Provide the [x, y] coordinate of the cell's center where the given text is located.  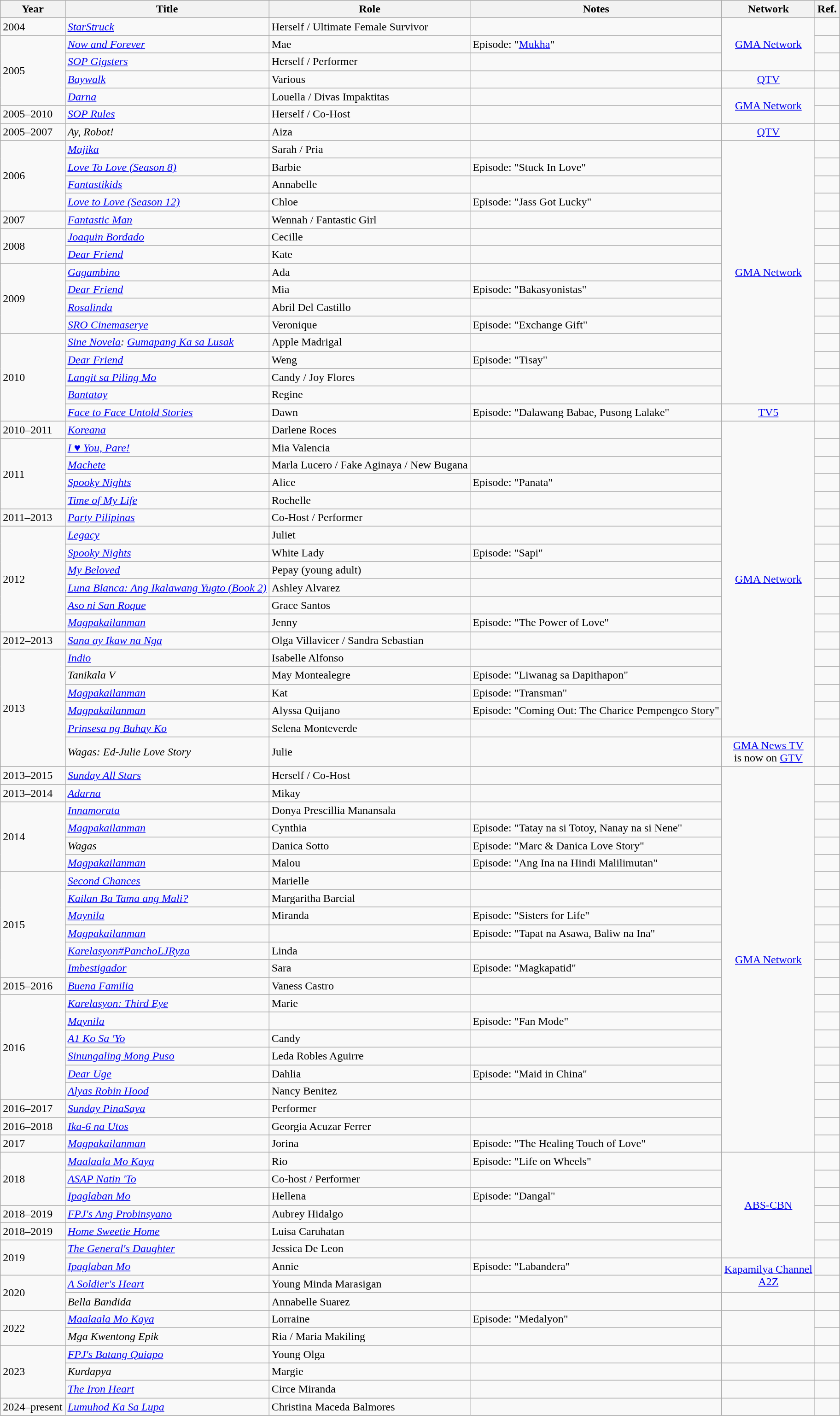
Episode: "Marc & Danica Love Story" [596, 846]
Cynthia [369, 828]
Barbie [369, 167]
Wagas [167, 846]
Leda Robles Aguirre [369, 1056]
Episode: "Dalawang Babae, Pusong Lalake" [596, 412]
Role [369, 9]
Bantatay [167, 395]
Candy [369, 1038]
Abril Del Castillo [369, 307]
Fantastic Man [167, 220]
Aso ni San Roque [167, 605]
Imbestigador [167, 968]
Candy / Joy Flores [369, 377]
Episode: "Sapi" [596, 553]
Sara [369, 968]
Georgia Acuzar Ferrer [369, 1126]
Co-host / Performer [369, 1179]
2024–present [33, 1407]
Kurdapya [167, 1372]
Innamorata [167, 811]
2006 [33, 176]
Ada [369, 272]
Bella Bandida [167, 1301]
Margie [369, 1372]
2011–2013 [33, 518]
Annie [369, 1266]
Annabelle Suarez [369, 1301]
Apple Madrigal [369, 342]
Marie [369, 1003]
Co-Host / Performer [369, 518]
Malou [369, 863]
Regine [369, 395]
Lumuhod Ka Sa Lupa [167, 1407]
Hellena [369, 1196]
ABS-CBN [768, 1205]
Majika [167, 149]
Olga Villavicer / Sandra Sebastian [369, 640]
SOP Gigsters [167, 62]
Grace Santos [369, 605]
Episode: "Tatay na si Totoy, Nanay na si Nene" [596, 828]
Pepay (young adult) [369, 570]
Mikay [369, 793]
Jessica De Leon [369, 1249]
Love to Love (Season 12) [167, 202]
Episode: "Coming Out: The Charice Pempengco Story" [596, 710]
2020 [33, 1293]
Karelasyon: Third Eye [167, 1003]
GMA News TV is now on GTV [768, 752]
Machete [167, 465]
Aubrey Hidalgo [369, 1214]
Mia Valencia [369, 447]
Kailan Ba Tama ang Mali? [167, 898]
Marla Lucero / Fake Aginaya / New Bugana [369, 465]
2013–2014 [33, 793]
Episode: "Fan Mode" [596, 1021]
SRO Cinemaserye [167, 325]
Sinungaling Mong Puso [167, 1056]
Juliet [369, 535]
My Beloved [167, 570]
Christina Maceda Balmores [369, 1407]
Title [167, 9]
Lorraine [369, 1319]
Episode: "Panata" [596, 482]
Face to Face Untold Stories [167, 412]
Episode: "Life on Wheels" [596, 1161]
Episode: "Tisay" [596, 360]
Episode: "The Healing Touch of Love" [596, 1144]
Sarah / Pria [369, 149]
Sunday PinaSaya [167, 1109]
The Iron Heart [167, 1389]
Marielle [369, 881]
Episode: "Magkapatid" [596, 968]
May Montealegre [369, 675]
Herself / Performer [369, 62]
Notes [596, 9]
2014 [33, 837]
Sunday All Stars [167, 775]
2004 [33, 27]
2007 [33, 220]
Ika-6 na Utos [167, 1126]
Ay, Robot! [167, 132]
Alyas Robin Hood [167, 1091]
Legacy [167, 535]
2015 [33, 924]
Love To Love (Season 8) [167, 167]
Episode: "Mukha" [596, 44]
Jorina [369, 1144]
2016–2018 [33, 1126]
Rochelle [369, 500]
2016 [33, 1047]
Episode: "Exchange Gift" [596, 325]
Julie [369, 752]
Circe Miranda [369, 1389]
2023 [33, 1371]
2017 [33, 1144]
2012 [33, 579]
Young Olga [369, 1354]
Sine Novela: Gumapang Ka sa Lusak [167, 342]
Episode: "Sisters for Life" [596, 916]
Kapamilya Channel A2Z [768, 1275]
Ria / Maria Makiling [369, 1336]
TV5 [768, 412]
Darna [167, 97]
Episode: "Bakasyonistas" [596, 290]
Home Sweetie Home [167, 1231]
2018 [33, 1179]
Darlene Roces [369, 430]
Time of My Life [167, 500]
Various [369, 79]
Episode: "Jass Got Lucky" [596, 202]
2008 [33, 246]
StarStruck [167, 27]
Episode: "Dangal" [596, 1196]
2011 [33, 474]
Alyssa Quijano [369, 710]
Episode: "Medalyon" [596, 1319]
Isabelle Alfonso [369, 658]
I ♥ You, Pare! [167, 447]
Joaquin Bordado [167, 237]
Rio [369, 1161]
White Lady [369, 553]
Herself / Ultimate Female Survivor [369, 27]
2019 [33, 1258]
Dahlia [369, 1074]
Nancy Benitez [369, 1091]
Second Chances [167, 881]
Annabelle [369, 184]
Rosalinda [167, 307]
Tanikala V [167, 675]
Network [768, 9]
2005–2007 [33, 132]
Koreana [167, 430]
Episode: "Stuck In Love" [596, 167]
2009 [33, 298]
Luisa Caruhatan [369, 1231]
Party Pilipinas [167, 518]
Baywalk [167, 79]
Danica Sotto [369, 846]
Donya Prescillia Manansala [369, 811]
Dawn [369, 412]
Episode: "Ang Ina na Hindi Malilimutan" [596, 863]
Mae [369, 44]
Prinsesa ng Buhay Ko [167, 728]
Gagambino [167, 272]
Miranda [369, 916]
2012–2013 [33, 640]
Fantastikids [167, 184]
2013 [33, 708]
2016–2017 [33, 1109]
Weng [369, 360]
Mga Kwentong Epik [167, 1336]
Langit sa Piling Mo [167, 377]
Episode: "Transman" [596, 693]
Wennah / Fantastic Girl [369, 220]
Year [33, 9]
Episode: "The Power of Love" [596, 623]
Aiza [369, 132]
2010–2011 [33, 430]
2022 [33, 1328]
Linda [369, 951]
Margaritha Barcial [369, 898]
Buena Familia [167, 986]
ASAP Natin 'To [167, 1179]
Chloe [369, 202]
Louella / Divas Impaktitas [369, 97]
Cecille [369, 237]
Vaness Castro [369, 986]
FPJ's Batang Quiapo [167, 1354]
2005–2010 [33, 114]
A Soldier's Heart [167, 1284]
Young Minda Marasigan [369, 1284]
Episode: "Maid in China" [596, 1074]
Kat [369, 693]
Performer [369, 1109]
Now and Forever [167, 44]
Adarna [167, 793]
Wagas: Ed-Julie Love Story [167, 752]
Luna Blanca: Ang Ikalawang Yugto (Book 2) [167, 588]
Episode: "Labandera" [596, 1266]
Sana ay Ikaw na Nga [167, 640]
2005 [33, 70]
A1 Ko Sa 'Yo [167, 1038]
Episode: "Liwanag sa Dapithapon" [596, 675]
2015–2016 [33, 986]
Kate [369, 255]
The General's Daughter [167, 1249]
Karelasyon#PanchoLJRyza [167, 951]
Ashley Alvarez [369, 588]
Dear Uge [167, 1074]
Veronique [369, 325]
Ref. [827, 9]
Episode: "Tapat na Asawa, Baliw na Ina" [596, 933]
Selena Monteverde [369, 728]
2010 [33, 377]
2013–2015 [33, 775]
Alice [369, 482]
Jenny [369, 623]
Indio [167, 658]
Mia [369, 290]
SOP Rules [167, 114]
FPJ's Ang Probinsyano [167, 1214]
